From the cell containing the given text, extract its center point as [X, Y] coordinate. 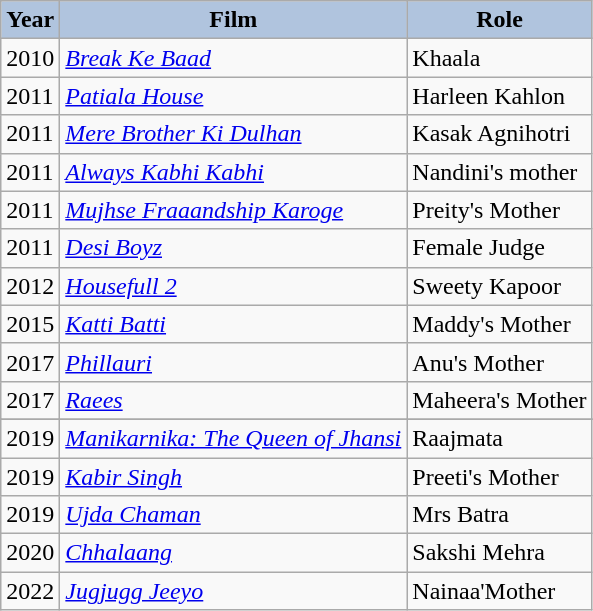
Phillauri [234, 362]
Chhalaang [234, 553]
Sweety Kapoor [500, 286]
2022 [30, 591]
Katti Batti [234, 324]
Always Kabhi Kabhi [234, 172]
Khaala [500, 58]
Ujda Chaman [234, 515]
Preity's Mother [500, 210]
Harleen Kahlon [500, 96]
Preeti's Mother [500, 477]
Kasak Agnihotri [500, 134]
Mrs Batra [500, 515]
Sakshi Mehra [500, 553]
Film [234, 20]
Maddy's Mother [500, 324]
Female Judge [500, 248]
Break Ke Baad [234, 58]
Maheera's Mother [500, 400]
Anu's Mother [500, 362]
Mujhse Fraaandship Karoge [234, 210]
Jugjugg Jeeyo [234, 591]
Nainaa'Mother [500, 591]
Year [30, 20]
2010 [30, 58]
Desi Boyz [234, 248]
Kabir Singh [234, 477]
Housefull 2 [234, 286]
2012 [30, 286]
Nandini's mother [500, 172]
Manikarnika: The Queen of Jhansi [234, 438]
Raees [234, 400]
Patiala House [234, 96]
2015 [30, 324]
Mere Brother Ki Dulhan [234, 134]
Raajmata [500, 438]
Role [500, 20]
2020 [30, 553]
